For the text-containing cell, return its midpoint in (x, y) coordinate format. 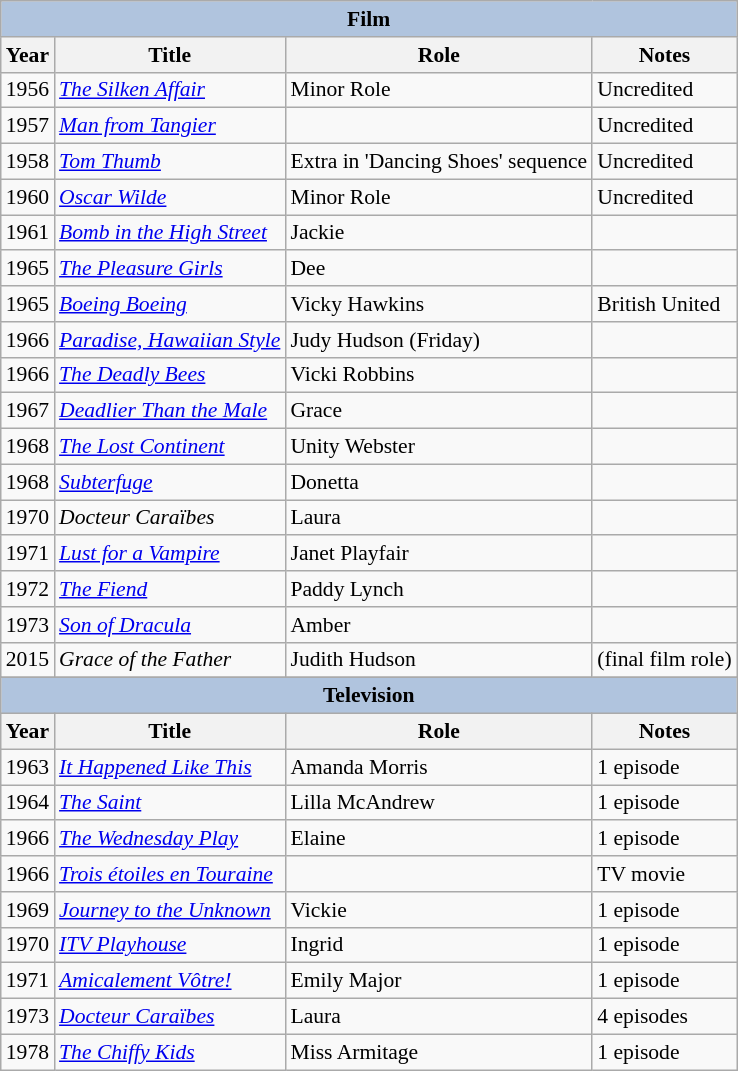
The Deadly Bees (170, 375)
Amicalement Vôtre! (170, 981)
Lust for a Vampire (170, 554)
Tom Thumb (170, 162)
1958 (28, 162)
Deadlier Than the Male (170, 411)
Journey to the Unknown (170, 910)
TV movie (664, 874)
It Happened Like This (170, 767)
Ingrid (438, 945)
Trois étoiles en Touraine (170, 874)
1972 (28, 589)
Grace of the Father (170, 660)
The Saint (170, 803)
Donetta (438, 482)
1960 (28, 197)
4 episodes (664, 1017)
Television (369, 696)
Film (369, 19)
1957 (28, 126)
Extra in 'Dancing Shoes' sequence (438, 162)
1964 (28, 803)
Vickie (438, 910)
Amber (438, 625)
Amanda Morris (438, 767)
Elaine (438, 839)
British United (664, 304)
The Silken Affair (170, 90)
The Fiend (170, 589)
The Lost Continent (170, 447)
Man from Tangier (170, 126)
Jackie (438, 233)
Oscar Wilde (170, 197)
Bomb in the High Street (170, 233)
Subterfuge (170, 482)
1967 (28, 411)
Dee (438, 269)
Unity Webster (438, 447)
Miss Armitage (438, 1052)
1978 (28, 1052)
Janet Playfair (438, 554)
Emily Major (438, 981)
Vicki Robbins (438, 375)
The Chiffy Kids (170, 1052)
2015 (28, 660)
1956 (28, 90)
Son of Dracula (170, 625)
1961 (28, 233)
Paradise, Hawaiian Style (170, 340)
Judy Hudson (Friday) (438, 340)
Paddy Lynch (438, 589)
The Wednesday Play (170, 839)
Boeing Boeing (170, 304)
(final film role) (664, 660)
Lilla McAndrew (438, 803)
1969 (28, 910)
Judith Hudson (438, 660)
Vicky Hawkins (438, 304)
Grace (438, 411)
The Pleasure Girls (170, 269)
1963 (28, 767)
ITV Playhouse (170, 945)
